For the text-containing cell, return its midpoint in [X, Y] coordinate format. 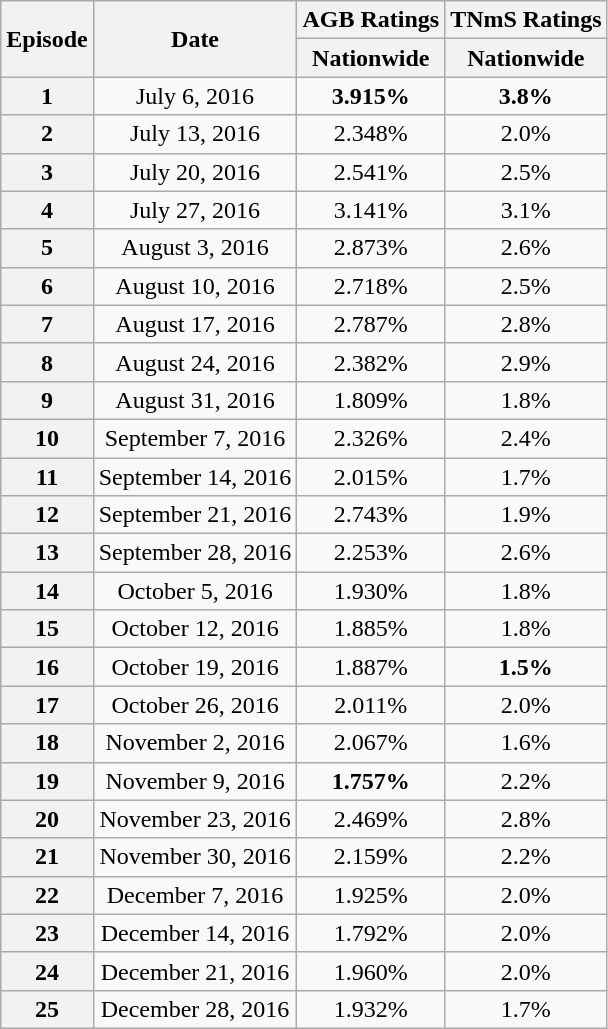
1.757% [371, 781]
2.067% [371, 743]
September 21, 2016 [195, 515]
9 [47, 400]
3.8% [526, 96]
6 [47, 286]
10 [47, 438]
18 [47, 743]
5 [47, 248]
1.6% [526, 743]
December 28, 2016 [195, 1009]
December 14, 2016 [195, 933]
4 [47, 210]
1.5% [526, 667]
23 [47, 933]
September 7, 2016 [195, 438]
2.873% [371, 248]
September 28, 2016 [195, 553]
21 [47, 857]
2.743% [371, 515]
8 [47, 362]
22 [47, 895]
3.141% [371, 210]
October 5, 2016 [195, 591]
3.915% [371, 96]
1.887% [371, 667]
November 30, 2016 [195, 857]
1 [47, 96]
2.348% [371, 134]
2.9% [526, 362]
1.932% [371, 1009]
2.159% [371, 857]
12 [47, 515]
3.1% [526, 210]
13 [47, 553]
August 24, 2016 [195, 362]
October 12, 2016 [195, 629]
August 31, 2016 [195, 400]
1.9% [526, 515]
1.792% [371, 933]
2.4% [526, 438]
November 23, 2016 [195, 819]
August 10, 2016 [195, 286]
17 [47, 705]
2.253% [371, 553]
December 7, 2016 [195, 895]
Date [195, 39]
2.718% [371, 286]
2.011% [371, 705]
Episode [47, 39]
2.787% [371, 324]
7 [47, 324]
15 [47, 629]
November 9, 2016 [195, 781]
2 [47, 134]
25 [47, 1009]
2.326% [371, 438]
July 6, 2016 [195, 96]
November 2, 2016 [195, 743]
1.885% [371, 629]
19 [47, 781]
1.930% [371, 591]
14 [47, 591]
2.015% [371, 477]
3 [47, 172]
September 14, 2016 [195, 477]
2.469% [371, 819]
11 [47, 477]
AGB Ratings [371, 20]
December 21, 2016 [195, 971]
24 [47, 971]
October 26, 2016 [195, 705]
1.925% [371, 895]
August 3, 2016 [195, 248]
TNmS Ratings [526, 20]
2.541% [371, 172]
July 20, 2016 [195, 172]
2.382% [371, 362]
July 13, 2016 [195, 134]
1.960% [371, 971]
20 [47, 819]
October 19, 2016 [195, 667]
1.809% [371, 400]
16 [47, 667]
July 27, 2016 [195, 210]
August 17, 2016 [195, 324]
